Provide the (X, Y) coordinate of the cell's center where the given text is located.  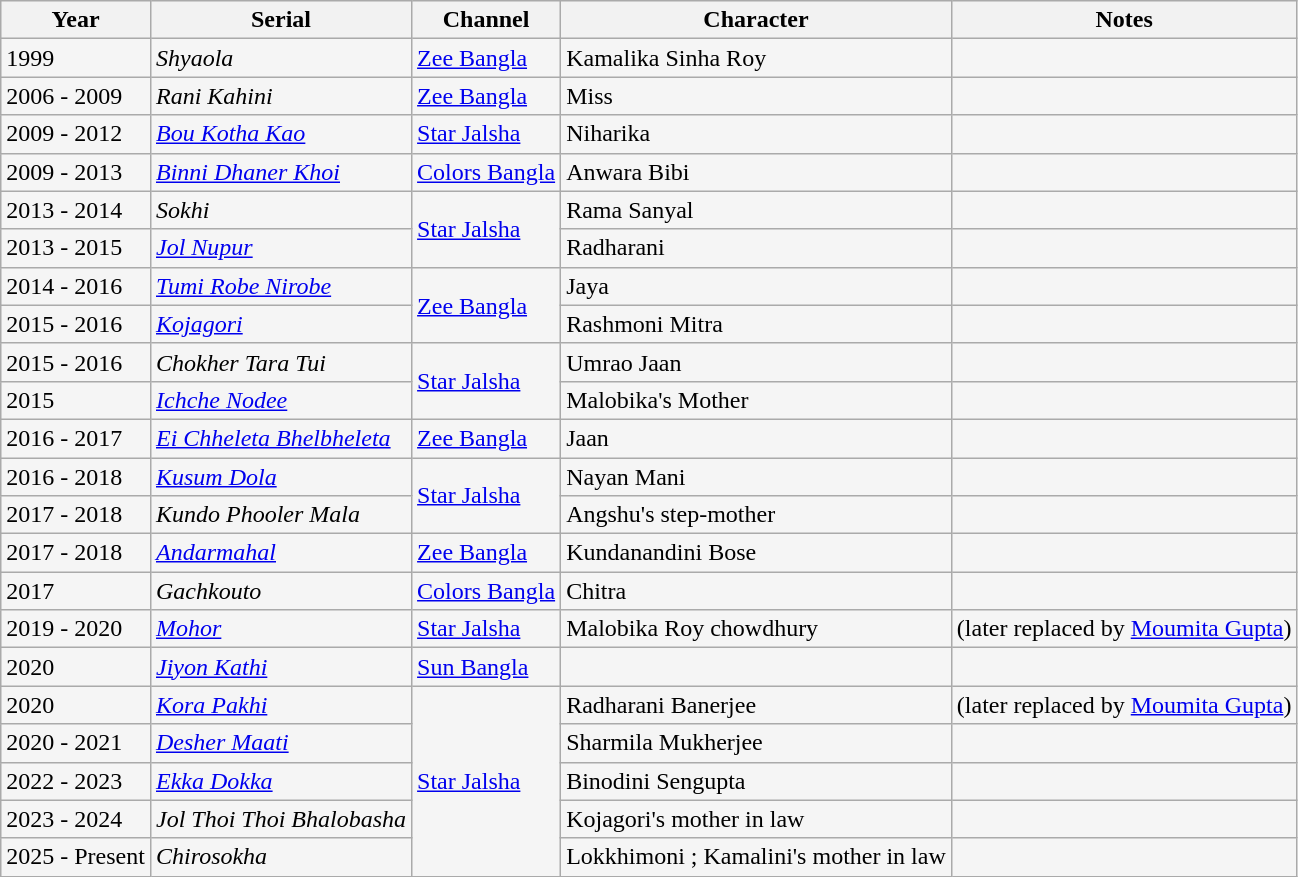
Ichche Nodee (280, 400)
Kundanandini Bose (756, 553)
Ei Chheleta Bhelbheleta (280, 438)
2013 - 2014 (76, 210)
Kojagori (280, 324)
2017 (76, 591)
2015 (76, 400)
2014 - 2016 (76, 286)
Nayan Mani (756, 477)
Kora Pakhi (280, 705)
2009 - 2013 (76, 172)
Rama Sanyal (756, 210)
Niharika (756, 134)
Anwara Bibi (756, 172)
Angshu's step-mother (756, 515)
Sokhi (280, 210)
Ekka Dokka (280, 781)
Jol Nupur (280, 248)
Miss (756, 96)
Chokher Tara Tui (280, 362)
Kundo Phooler Mala (280, 515)
2016 - 2017 (76, 438)
Mohor (280, 629)
Lokkhimoni ; Kamalini's mother in law (756, 857)
2006 - 2009 (76, 96)
Serial (280, 20)
Radharani Banerjee (756, 705)
Andarmahal (280, 553)
Malobika's Mother (756, 400)
Malobika Roy chowdhury (756, 629)
2025 - Present (76, 857)
2009 - 2012 (76, 134)
Year (76, 20)
Chitra (756, 591)
2016 - 2018 (76, 477)
Notes (1124, 20)
Kusum Dola (280, 477)
Rani Kahini (280, 96)
Binni Dhaner Khoi (280, 172)
Kamalika Sinha Roy (756, 58)
Jaan (756, 438)
Jaya (756, 286)
Desher Maati (280, 743)
Gachkouto (280, 591)
2019 - 2020 (76, 629)
Jiyon Kathi (280, 667)
Chirosokha (280, 857)
Umrao Jaan (756, 362)
2023 - 2024 (76, 819)
Sun Bangla (486, 667)
2013 - 2015 (76, 248)
Kojagori's mother in law (756, 819)
Character (756, 20)
Radharani (756, 248)
Rashmoni Mitra (756, 324)
2020 - 2021 (76, 743)
Channel (486, 20)
Jol Thoi Thoi Bhalobasha (280, 819)
Binodini Sengupta (756, 781)
Bou Kotha Kao (280, 134)
Shyaola (280, 58)
2022 - 2023 (76, 781)
Tumi Robe Nirobe (280, 286)
Sharmila Mukherjee (756, 743)
1999 (76, 58)
